Locate the cell with the specified text and output its [X, Y] center coordinate. 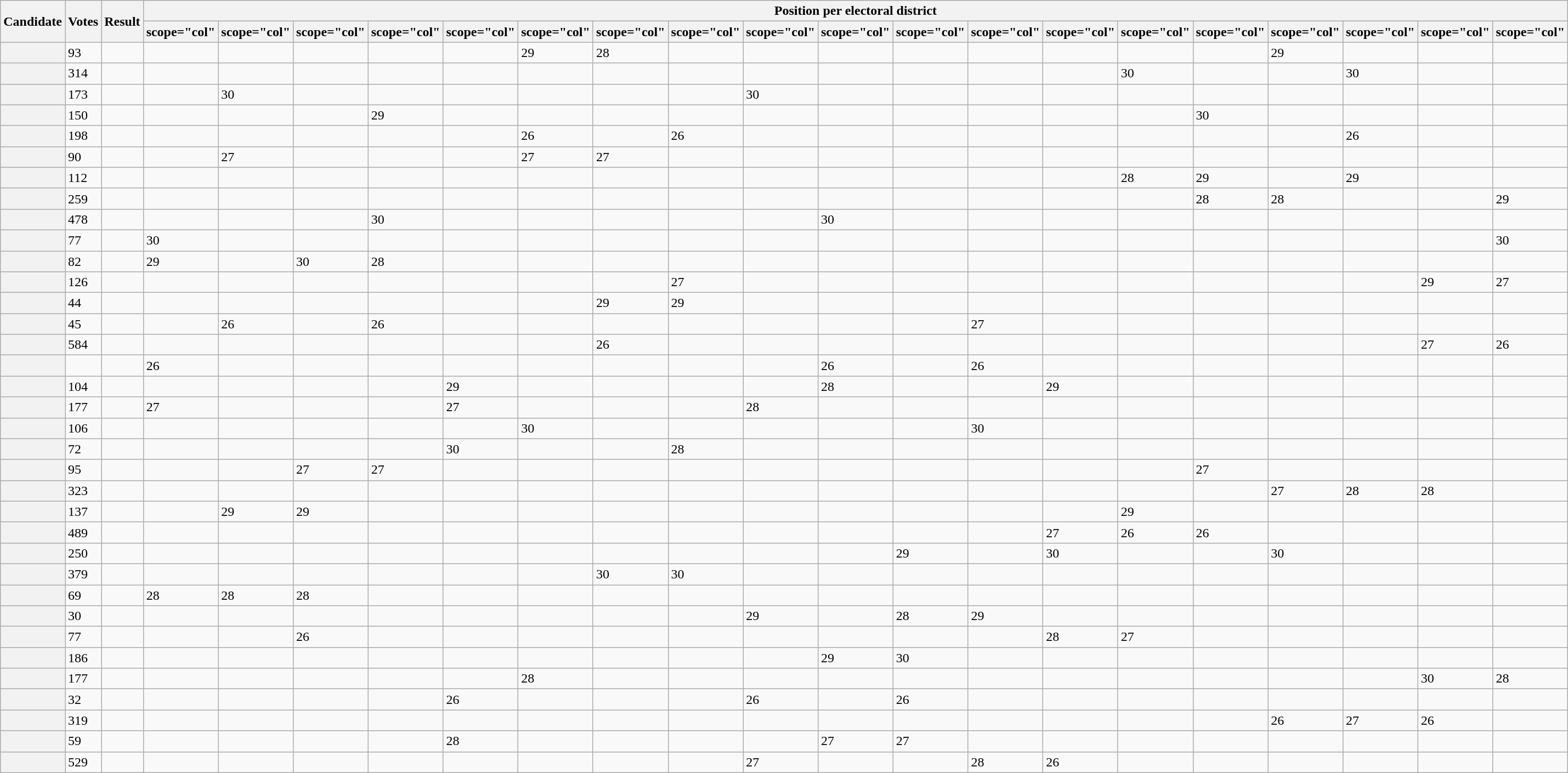
32 [83, 700]
Votes [83, 21]
95 [83, 470]
379 [83, 574]
478 [83, 219]
44 [83, 303]
69 [83, 595]
126 [83, 282]
198 [83, 136]
489 [83, 532]
59 [83, 741]
186 [83, 658]
90 [83, 157]
Result [122, 21]
104 [83, 386]
319 [83, 720]
529 [83, 762]
45 [83, 324]
314 [83, 73]
173 [83, 94]
323 [83, 491]
93 [83, 53]
82 [83, 262]
112 [83, 178]
Position per electoral district [856, 11]
150 [83, 115]
259 [83, 198]
106 [83, 428]
137 [83, 511]
250 [83, 553]
584 [83, 345]
Candidate [33, 21]
72 [83, 449]
